Detect which cell encompasses the target text, then output its [X, Y] center coordinate. 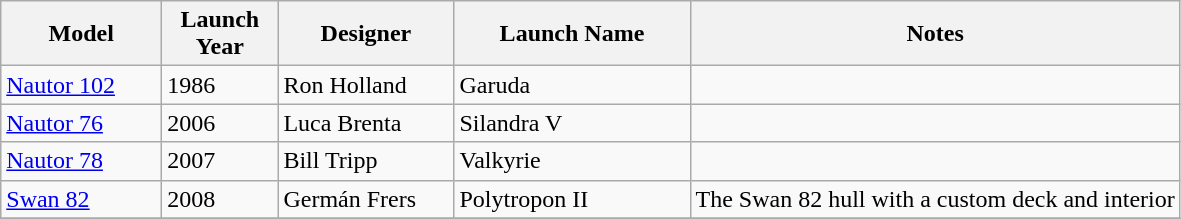
Launch Year [220, 34]
Swan 82 [82, 199]
2007 [220, 161]
Launch Name [572, 34]
Bill Tripp [366, 161]
Nautor 78 [82, 161]
The Swan 82 hull with a custom deck and interior [935, 199]
Nautor 102 [82, 85]
1986 [220, 85]
Designer [366, 34]
Germán Frers [366, 199]
Valkyrie [572, 161]
Garuda [572, 85]
Luca Brenta [366, 123]
Model [82, 34]
Polytropon II [572, 199]
Ron Holland [366, 85]
Nautor 76 [82, 123]
Notes [935, 34]
2006 [220, 123]
2008 [220, 199]
Silandra V [572, 123]
